Capture the cell that displays the provided text and extract its (x, y) central coordinate. 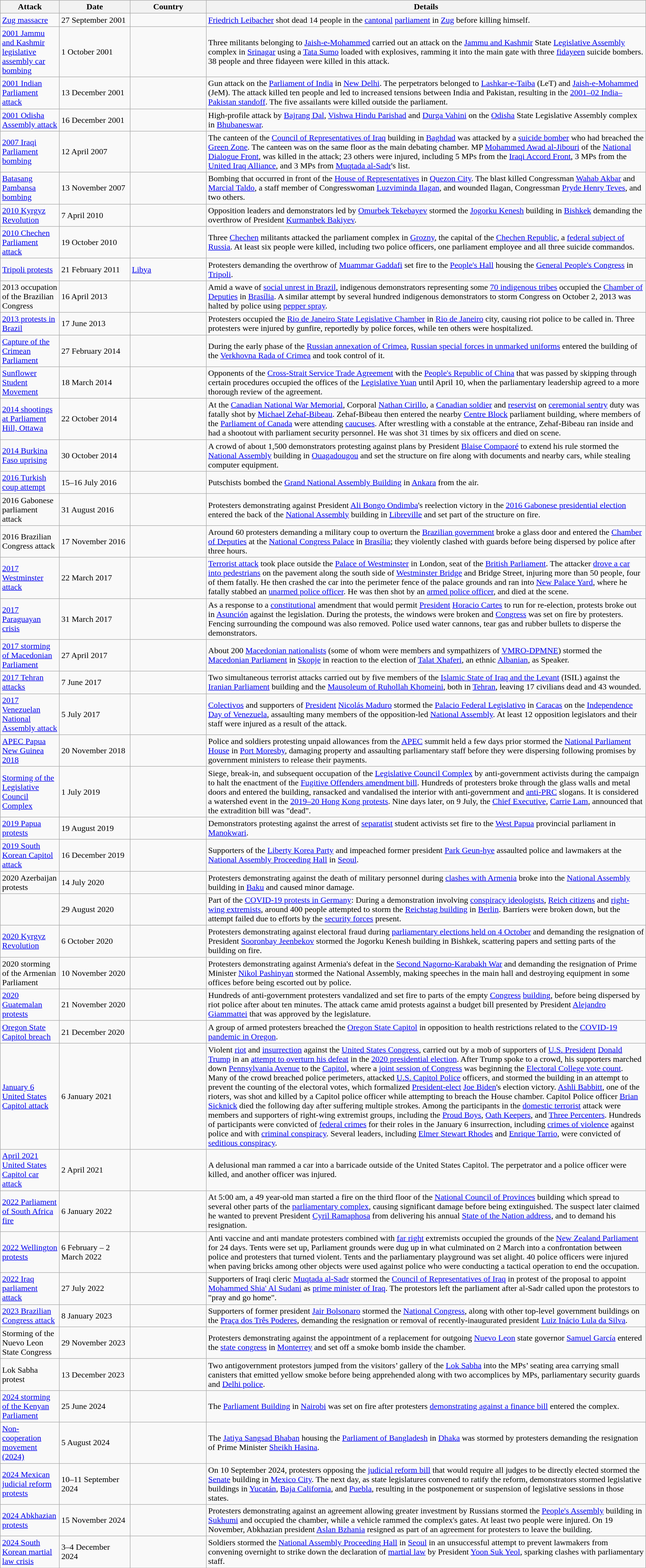
27 July 2022 (95, 1288)
2 April 2021 (95, 1170)
5 July 2017 (95, 714)
APEC Papua New Guinea 2018 (30, 751)
2001 Odisha Assembly attack (30, 120)
2019 South Korean Capitol attack (30, 855)
2017 storming of Macedonian Parliament (30, 655)
22 March 2017 (95, 578)
5 August 2024 (95, 1442)
2007 Iraqi Parliament bombing (30, 152)
Libya (168, 269)
Oregon State Capitol breach (30, 1032)
2022 Parliament of South Africa fire (30, 1211)
10–11 September 2024 (95, 1484)
21 November 2020 (95, 1005)
Details (426, 7)
2017 Tehran attacks (30, 683)
6 February – 2 March 2022 (95, 1252)
2020 storming of the Armenian Parliament (30, 973)
2019 Papua protests (30, 828)
Storming of the Nuevo Leon State Congress (30, 1343)
2024 storming of the Kenyan Parliament (30, 1406)
2022 Wellington protests (30, 1252)
15 November 2024 (95, 1520)
6 October 2020 (95, 941)
Country (168, 7)
29 November 2023 (95, 1343)
17 November 2016 (95, 541)
16 December 2001 (95, 120)
13 November 2007 (95, 188)
Putschists bombed the Grand National Assembly Building in Ankara from the air. (426, 482)
6 January 2021 (95, 1096)
19 October 2010 (95, 242)
27 February 2014 (95, 351)
14 July 2020 (95, 882)
25 June 2024 (95, 1406)
Lok Sabha protest (30, 1374)
2022 Iraq parliament attack (30, 1288)
The Parliament Building in Nairobi was set on fire after protesters demonstrating against a finance bill entered the complex. (426, 1406)
2017 Paraguayan crisis (30, 619)
12 April 2007 (95, 152)
2001 Jammu and Kashmir legislative assembly car bombing (30, 52)
29 August 2020 (95, 910)
27 April 2017 (95, 655)
30 October 2014 (95, 455)
31 March 2017 (95, 619)
2013 protests in Brazil (30, 324)
15–16 July 2016 (95, 482)
8 January 2023 (95, 1315)
19 August 2019 (95, 828)
2020 Guatemalan protests (30, 1005)
2017 Westminster attack (30, 578)
A group of armed protesters breached the Oregon State Capitol in opposition to health restrictions related to the COVID-19 pandemic in Oregon. (426, 1032)
27 September 2001 (95, 20)
2024 South Korean martial law crisis (30, 1552)
16 April 2013 (95, 296)
18 March 2014 (95, 383)
2010 Kyrgyz Revolution (30, 215)
1 July 2019 (95, 792)
2014 Burkina Faso uprising (30, 455)
17 June 2013 (95, 324)
2010 Chechen Parliament attack (30, 242)
2016 Brazilian Congress attack (30, 541)
2023 Brazilian Congress attack (30, 1315)
31 August 2016 (95, 510)
21 December 2020 (95, 1032)
Capture of the Crimean Parliament (30, 351)
2014 shootings at Parliament Hill, Ottawa (30, 419)
21 February 2011 (95, 269)
2001 Indian Parliament attack (30, 93)
2020 Azerbaijan protests (30, 882)
7 June 2017 (95, 683)
April 2021 United States Capitol car attack (30, 1170)
Batasang Pambansa bombing (30, 188)
Zug massacre (30, 20)
13 December 2001 (95, 93)
6 January 2022 (95, 1211)
Friedrich Leibacher shot dead 14 people in the cantonal parliament in Zug before killing himself. (426, 20)
2016 Gabonese parliament attack (30, 510)
2017 Venezuelan National Assembly attack (30, 714)
13 December 2023 (95, 1374)
16 December 2019 (95, 855)
2013 occupation of the Brazilian Congress (30, 296)
Non-cooperation movement (2024) (30, 1442)
2020 Kyrgyz Revolution (30, 941)
Storming of the Legislative Council Complex (30, 792)
1 October 2001 (95, 52)
2024 Abkhazian protests (30, 1520)
2016 Turkish coup attempt (30, 482)
Demonstrators protesting against the arrest of separatist student activists set fire to the West Papua provincial parliament in Manokwari. (426, 828)
Tripoli protests (30, 269)
22 October 2014 (95, 419)
Date (95, 7)
Attack (30, 7)
Sunflower Student Movement (30, 383)
High-profile attack by Bajrang Dal, Vishwa Hindu Parishad and Durga Vahini on the Odisha State Legislative Assembly complex in Bhubaneswar. (426, 120)
20 November 2018 (95, 751)
January 6 United States Capitol attack (30, 1096)
7 April 2010 (95, 215)
Protesters demanding the overthrow of Muammar Gaddafi set fire to the People's Hall housing the General People's Congress in Tripoli. (426, 269)
3–4 December 2024 (95, 1552)
2024 Mexican judicial reform protests (30, 1484)
10 November 2020 (95, 973)
